Provide the [x, y] coordinate of the cell's center where the given text is located.  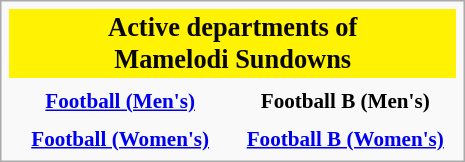
Football (Women's) [120, 138]
Football B (Men's) [345, 101]
Active departments ofMamelodi Sundowns [232, 44]
Football B (Women's) [345, 138]
Football (Men's) [120, 101]
